Identify which cell holds the provided text, then report its [X, Y] central coordinate. 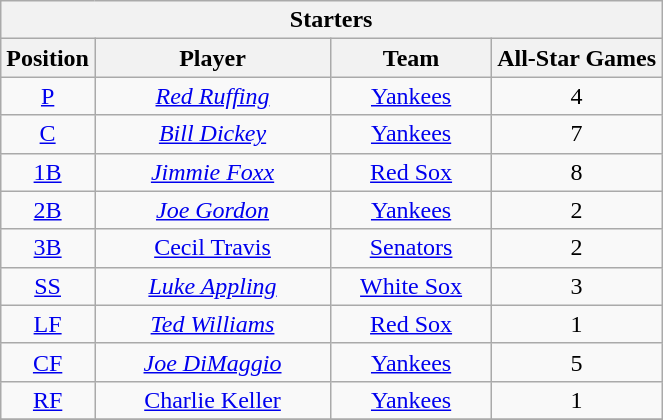
Joe DiMaggio [212, 362]
Ted Williams [212, 324]
Joe Gordon [212, 210]
All-Star Games [577, 58]
Player [212, 58]
Charlie Keller [212, 400]
Bill Dickey [212, 134]
3B [48, 248]
Luke Appling [212, 286]
C [48, 134]
SS [48, 286]
2B [48, 210]
8 [577, 172]
Red Ruffing [212, 96]
Starters [332, 20]
4 [577, 96]
Jimmie Foxx [212, 172]
LF [48, 324]
Senators [412, 248]
Team [412, 58]
Cecil Travis [212, 248]
1B [48, 172]
RF [48, 400]
Position [48, 58]
White Sox [412, 286]
CF [48, 362]
7 [577, 134]
5 [577, 362]
P [48, 96]
3 [577, 286]
